Return the (X, Y) coordinate for the center point of the cell that contains the specified text.  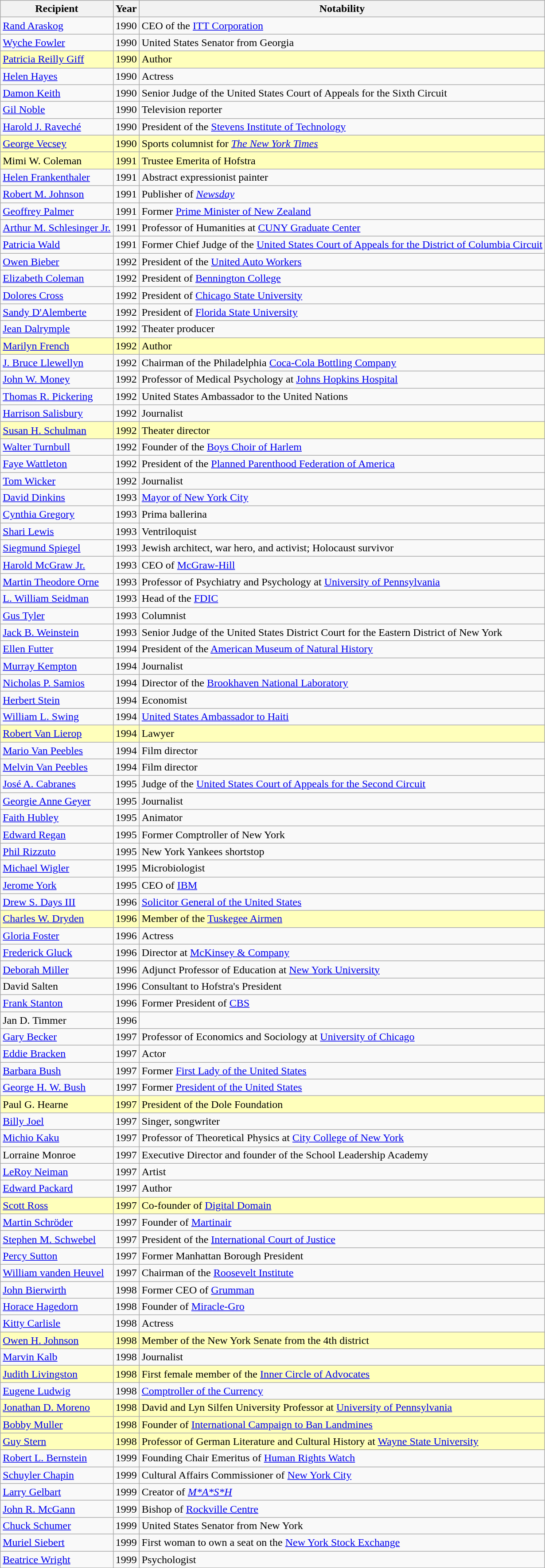
Professor of German Literature and Cultural History at Wayne State University (342, 1441)
Lawyer (342, 733)
Sandy D'Alemberte (57, 312)
Herbert Stein (57, 700)
L. William Seidman (57, 599)
Faith Hubley (57, 818)
Jonathan D. Moreno (57, 1408)
Judge of the United States Court of Appeals for the Second Circuit (342, 784)
Owen H. Johnson (57, 1340)
Rand Araskog (57, 26)
President of the Stevens Institute of Technology (342, 127)
Abstract expressionist painter (342, 177)
Co-founder of Digital Domain (342, 1205)
United States Senator from Georgia (342, 43)
Walter Turnbull (57, 447)
United States Senator from New York (342, 1525)
Billy Joel (57, 1121)
Founder of Miracle-Gro (342, 1307)
Professor of Psychiatry and Psychology at University of Pennsylvania (342, 582)
Jean Dalrymple (57, 329)
Martin Theodore Orne (57, 582)
Mayor of New York City (342, 498)
Professor of Theoretical Physics at City College of New York (342, 1138)
Arthur M. Schlesinger Jr. (57, 228)
Ventriloquist (342, 531)
First female member of the Inner Circle of Advocates (342, 1374)
President of the American Museum of Natural History (342, 649)
President of Florida State University (342, 312)
President of the United Auto Workers (342, 262)
Solicitor General of the United States (342, 902)
Executive Director and founder of the School Leadership Academy (342, 1155)
Robert L. Bernstein (57, 1458)
Michio Kaku (57, 1138)
Drew S. Days III (57, 902)
Television reporter (342, 110)
New York Yankees shortstop (342, 852)
Sports columnist for The New York Times (342, 143)
Jerome York (57, 885)
Former First Lady of the United States (342, 1071)
Gloria Foster (57, 936)
Former Chief Judge of the United States Court of Appeals for the District of Columbia Circuit (342, 245)
Former President of CBS (342, 1003)
Founding Chair Emeritus of Human Rights Watch (342, 1458)
Geoffrey Palmer (57, 211)
Artist (342, 1172)
Beatrice Wright (57, 1559)
Harold J. Raveché (57, 127)
Trustee Emerita of Hofstra (342, 160)
Theater director (342, 430)
Director at McKinsey & Company (342, 952)
Faye Wattleton (57, 464)
Frederick Gluck (57, 952)
Comptroller of the Currency (342, 1391)
Horace Hagedorn (57, 1307)
Shari Lewis (57, 531)
Dolores Cross (57, 295)
Helen Frankenthaler (57, 177)
Marilyn French (57, 346)
President of Bennington College (342, 279)
President of the International Court of Justice (342, 1239)
Founder of Martinair (342, 1222)
Helen Hayes (57, 76)
Bishop of Rockville Centre (342, 1509)
Chairman of the Roosevelt Institute (342, 1273)
Economist (342, 700)
Jan D. Timmer (57, 1020)
Senior Judge of the United States Court of Appeals for the Sixth Circuit (342, 93)
Microbiologist (342, 868)
Edward Packard (57, 1189)
Mimi W. Coleman (57, 160)
Publisher of Newsday (342, 194)
Gil Noble (57, 110)
Actor (342, 1054)
Charles W. Dryden (57, 919)
Owen Bieber (57, 262)
CEO of IBM (342, 885)
Columnist (342, 616)
Senior Judge of the United States District Court for the Eastern District of New York (342, 632)
Harrison Salisbury (57, 413)
Melvin Van Peebles (57, 767)
Percy Sutton (57, 1256)
Stephen M. Schwebel (57, 1239)
Eddie Bracken (57, 1054)
Cultural Affairs Commissioner of New York City (342, 1475)
Psychologist (342, 1559)
Judith Livingston (57, 1374)
Notability (342, 9)
J. Bruce Llewellyn (57, 363)
Deborah Miller (57, 969)
John Bierwirth (57, 1290)
Professor of Humanities at CUNY Graduate Center (342, 228)
Eugene Ludwig (57, 1391)
Former Manhattan Borough President (342, 1256)
President of the Planned Parenthood Federation of America (342, 464)
William L. Swing (57, 716)
Gary Becker (57, 1037)
Robert M. Johnson (57, 194)
Barbara Bush (57, 1071)
Harold McGraw Jr. (57, 565)
Marvin Kalb (57, 1357)
United States Ambassador to the United Nations (342, 396)
LeRoy Neiman (57, 1172)
Frank Stanton (57, 1003)
Susan H. Schulman (57, 430)
Jack B. Weinstein (57, 632)
CEO of the ITT Corporation (342, 26)
David Dinkins (57, 498)
Jewish architect, war hero, and activist; Holocaust survivor (342, 548)
Professor of Medical Psychology at Johns Hopkins Hospital (342, 379)
Prima ballerina (342, 515)
Elizabeth Coleman (57, 279)
Former CEO of Grumman (342, 1290)
Director of the Brookhaven National Laboratory (342, 683)
David and Lyn Silfen University Professor at University of Pennsylvania (342, 1408)
CEO of McGraw-Hill (342, 565)
George Vecsey (57, 143)
Georgie Anne Geyer (57, 801)
Robert Van Lierop (57, 733)
Muriel Siebert (57, 1542)
Scott Ross (57, 1205)
Siegmund Spiegel (57, 548)
Former President of the United States (342, 1088)
Paul G. Hearne (57, 1104)
Former Prime Minister of New Zealand (342, 211)
Former Comptroller of New York (342, 835)
Guy Stern (57, 1441)
Member of the Tuskegee Airmen (342, 919)
First woman to own a seat on the New York Stock Exchange (342, 1542)
Professor of Economics and Sociology at University of Chicago (342, 1037)
Schuyler Chapin (57, 1475)
Chuck Schumer (57, 1525)
President of the Dole Foundation (342, 1104)
Founder of International Campaign to Ban Landmines (342, 1425)
Chairman of the Philadelphia Coca-Cola Bottling Company (342, 363)
Creator of M*A*S*H (342, 1492)
Thomas R. Pickering (57, 396)
Wyche Fowler (57, 43)
Damon Keith (57, 93)
Adjunct Professor of Education at New York University (342, 969)
Member of the New York Senate from the 4th district (342, 1340)
Head of the FDIC (342, 599)
Bobby Muller (57, 1425)
Founder of the Boys Choir of Harlem (342, 447)
Patricia Wald (57, 245)
Cynthia Gregory (57, 515)
Gus Tyler (57, 616)
Phil Rizzuto (57, 852)
Year (126, 9)
Patricia Reilly Giff (57, 59)
Kitty Carlisle (57, 1324)
Nicholas P. Samios (57, 683)
William vanden Heuvel (57, 1273)
Martin Schröder (57, 1222)
President of Chicago State University (342, 295)
Consultant to Hofstra's President (342, 986)
Recipient (57, 9)
José A. Cabranes (57, 784)
United States Ambassador to Haiti (342, 716)
David Salten (57, 986)
Michael Wigler (57, 868)
Ellen Futter (57, 649)
Mario Van Peebles (57, 751)
Animator (342, 818)
Larry Gelbart (57, 1492)
Murray Kempton (57, 666)
Lorraine Monroe (57, 1155)
Tom Wicker (57, 480)
George H. W. Bush (57, 1088)
Theater producer (342, 329)
Singer, songwriter (342, 1121)
John R. McGann (57, 1509)
John W. Money (57, 379)
Edward Regan (57, 835)
